Extract the (X, Y) coordinate from the center of the cell holding the provided text.  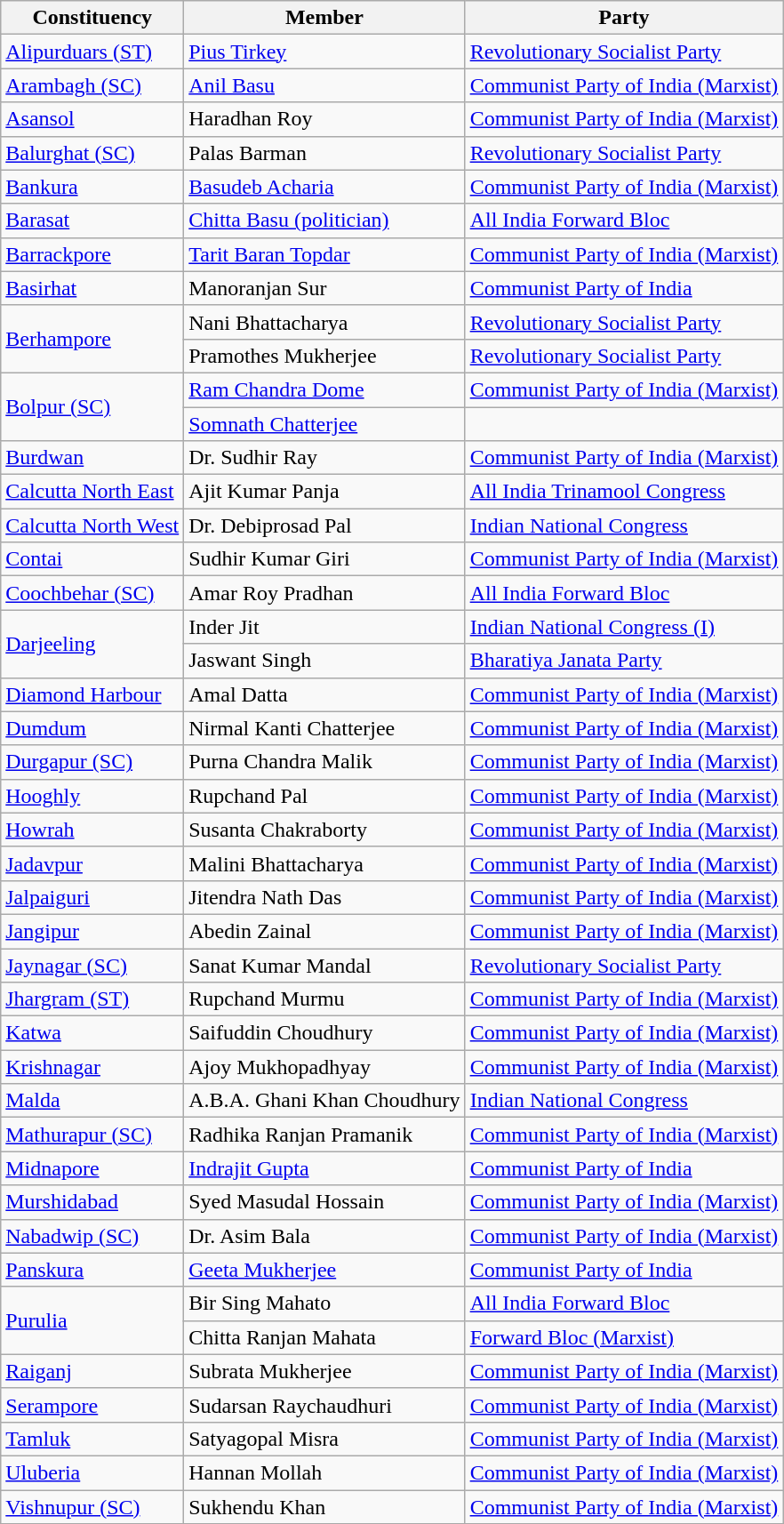
Berhampore (92, 339)
Jangipur (92, 931)
Calcutta North West (92, 525)
Jaswant Singh (324, 661)
Somnath Chatterjee (324, 424)
Midnapore (92, 1168)
Barrackpore (92, 254)
Uluberia (92, 1472)
Calcutta North East (92, 492)
Subrata Mukherjee (324, 1371)
Rupchand Murmu (324, 999)
Nabadwip (SC) (92, 1236)
Contai (92, 559)
Member (324, 18)
Sudarsan Raychaudhuri (324, 1405)
Bolpur (SC) (92, 406)
Saifuddin Choudhury (324, 1033)
Hannan Mollah (324, 1472)
Chitta Ranjan Mahata (324, 1337)
Forward Bloc (Marxist) (624, 1337)
Susanta Chakraborty (324, 830)
Darjeeling (92, 644)
Burdwan (92, 458)
Indian National Congress (I) (624, 627)
Pius Tirkey (324, 52)
Bharatiya Janata Party (624, 661)
Jitendra Nath Das (324, 897)
Purna Chandra Malik (324, 762)
Jhargram (ST) (92, 999)
Constituency (92, 18)
Hooghly (92, 796)
Mathurapur (SC) (92, 1135)
Purulia (92, 1320)
Tamluk (92, 1439)
Indrajit Gupta (324, 1168)
Palas Barman (324, 153)
Sudhir Kumar Giri (324, 559)
Sanat Kumar Mandal (324, 965)
Barasat (92, 221)
Radhika Ranjan Pramanik (324, 1135)
Geeta Mukherjee (324, 1270)
Inder Jit (324, 627)
Abedin Zainal (324, 931)
Arambagh (SC) (92, 85)
Raiganj (92, 1371)
Tarit Baran Topdar (324, 254)
Panskura (92, 1270)
Nani Bhattacharya (324, 322)
Ram Chandra Dome (324, 389)
Dr. Sudhir Ray (324, 458)
All India Trinamool Congress (624, 492)
Syed Masudal Hossain (324, 1202)
Asansol (92, 119)
Krishnagar (92, 1067)
Jalpaiguri (92, 897)
Diamond Harbour (92, 694)
Balurghat (SC) (92, 153)
Haradhan Roy (324, 119)
Serampore (92, 1405)
Dr. Asim Bala (324, 1236)
Amal Datta (324, 694)
Ajoy Mukhopadhyay (324, 1067)
Murshidabad (92, 1202)
Satyagopal Misra (324, 1439)
Malini Bhattacharya (324, 863)
Bir Sing Mahato (324, 1303)
Manoranjan Sur (324, 288)
Jadavpur (92, 863)
Ajit Kumar Panja (324, 492)
Basirhat (92, 288)
Dr. Debiprosad Pal (324, 525)
Pramothes Mukherjee (324, 356)
Chitta Basu (politician) (324, 221)
Jaynagar (SC) (92, 965)
Coochbehar (SC) (92, 593)
Malda (92, 1101)
Durgapur (SC) (92, 762)
Rupchand Pal (324, 796)
A.B.A. Ghani Khan Choudhury (324, 1101)
Sukhendu Khan (324, 1507)
Alipurduars (ST) (92, 52)
Basudeb Acharia (324, 187)
Vishnupur (SC) (92, 1507)
Anil Basu (324, 85)
Katwa (92, 1033)
Amar Roy Pradhan (324, 593)
Dumdum (92, 728)
Nirmal Kanti Chatterjee (324, 728)
Bankura (92, 187)
Party (624, 18)
Howrah (92, 830)
